Return (x, y) of the center of cell containing provided text 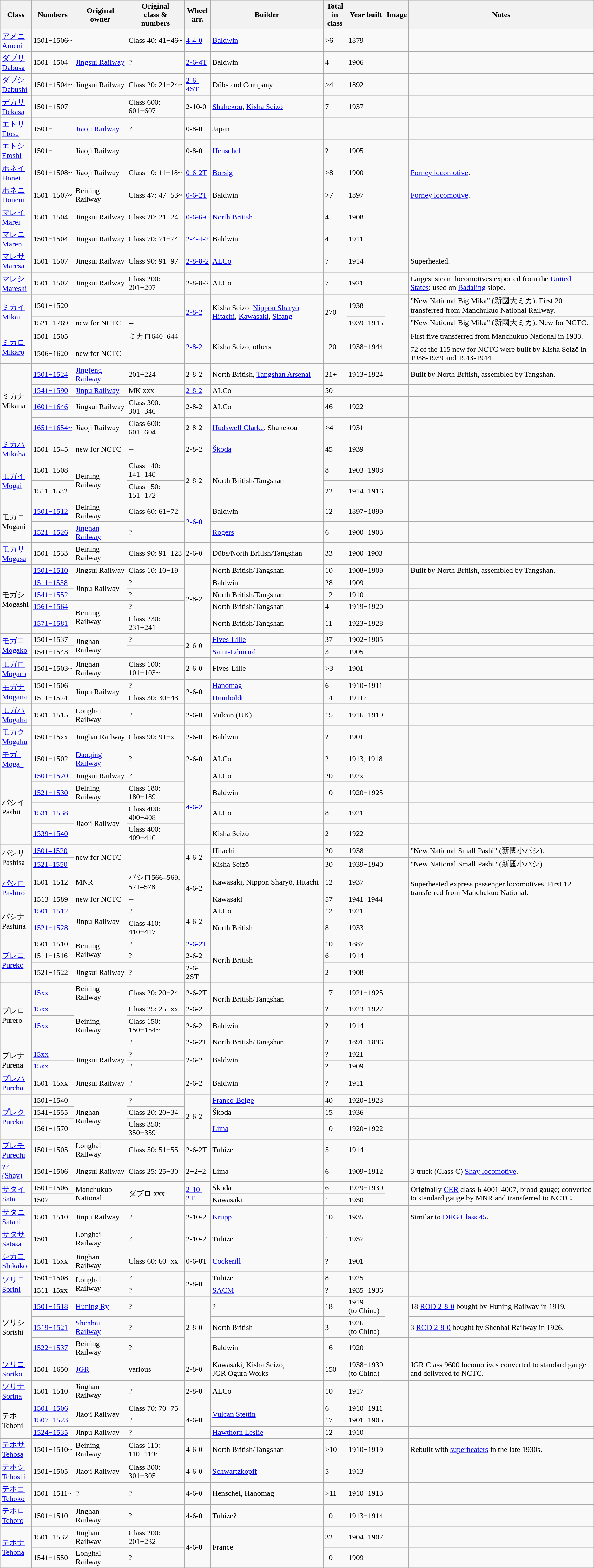
デカサDekasa (16, 107)
1651−1654~ (53, 428)
1909−1912 (366, 1172)
1911? (366, 698)
Class 150: 151−172 (155, 491)
1936 (366, 1112)
1501−1532 (53, 1537)
1541−1552 (53, 595)
1501−1507~ (53, 195)
1903−1908 (366, 470)
Class 600: 601−604 (155, 428)
Dübs/North British/Tangshan (267, 553)
Class 300: 301−346 (155, 407)
Kawasaki, Nippon Sharyō, Hitachi (267, 882)
1910−1913 (366, 1493)
16 (335, 1348)
1561−1570 (53, 1128)
0-6-6-0 (197, 217)
Class 50: 51−55 (155, 1150)
2-6-2ST (197, 972)
Kawasaki, Kisha Seizō, JGR Ogura Works (267, 1369)
Franco-Belge (267, 1100)
Manchukuo National (100, 1194)
45 (335, 449)
1501−1504~ (53, 85)
Class 400: 400−408 (155, 813)
モガイMogai (16, 480)
Originalclass & numbers (155, 15)
46 (335, 407)
Borsig (267, 173)
ソリコSoriko (16, 1369)
192x (366, 776)
Dübs and Company (267, 85)
ミカロMikaro (16, 347)
1541−1550 (53, 1558)
1539−1540 (53, 833)
1501 (53, 1239)
1519−1521 (53, 1327)
ミカハMikaha (16, 449)
1887 (366, 944)
1913, 1918 (366, 759)
パシロ566–569, 571–578 (155, 882)
1910−1919 (366, 1449)
Class 150: 150−154~ (155, 1026)
Henschel, Hanomag (267, 1493)
1507 (53, 1200)
Humboldt (267, 698)
1501−1524 (53, 374)
Class (16, 15)
Class 30: 30−43 (155, 698)
テホコTehoko (16, 1493)
モガコMogako (16, 645)
1920 (366, 1348)
1913 (366, 1472)
モガニMogani (16, 522)
1929−1930 (366, 1188)
パシナPashina (16, 922)
ソリナSorina (16, 1391)
Numbers (53, 15)
1897−1899 (366, 511)
SACM (267, 1290)
Rebuilt with superheaters in the late 1930s. (501, 1449)
Class 25: 25−30 (155, 1172)
1920−1922 (366, 1128)
1522−1537 (53, 1348)
マレニMareni (16, 239)
Shahekou, Kisha Seizō (267, 107)
1904−1907 (366, 1537)
Largest steam locomotives exported from the United States; used on Badaling slope. (501, 283)
サタニSatani (16, 1217)
Wheelarr. (197, 15)
サタサSatasa (16, 1239)
Class 10: 11−18~ (155, 173)
1921−1925 (366, 993)
>11 (335, 1493)
1501−1533 (53, 553)
Hudswell Clarke, Shahekou (267, 428)
1501−1545 (53, 449)
1892 (366, 85)
Class 350: 350−359 (155, 1128)
North British, Tangshan Arsenal (267, 374)
1501−1510~ (53, 1449)
Class 47: 47−53~ (155, 195)
1524−1535 (53, 1432)
1507−1523 (53, 1420)
50 (335, 390)
Original owner (100, 15)
1521−1769 (53, 323)
エトシEtoshi (16, 151)
Hawthorn Leslie (267, 1432)
Kisha Seizō, Nippon Sharyō, Hitachi, Kawasaki, Sifang (267, 312)
Vulcan (UK) (267, 715)
Henschel (267, 151)
Hanomag (267, 686)
>3 (335, 669)
1901−1905 (366, 1420)
2-10-2T (197, 1194)
>8 (335, 173)
プレナPurena (16, 1060)
モガシMogashi (16, 599)
パシロPashiro (16, 888)
モガクMogaku (16, 737)
150 (335, 1369)
1891−1896 (366, 1042)
72 of the 115 new for NCTC were built by Kisha Seizō in 1938-1939 and 1943-1944. (501, 353)
Huning Ry (100, 1307)
1923−1927 (366, 1009)
Class 20: 20−34 (155, 1112)
France (267, 1547)
1908−1909 (366, 571)
Class 70: 71−74 (155, 239)
ミカイMikai (16, 312)
"New National Big Mika" (新國大ミカ). First 20 transferred from Manchukuo National Railway. (501, 305)
Image (397, 15)
1900−1903 (366, 532)
MK xxx (155, 390)
モガナMogana (16, 692)
Class 25: 25−xx (155, 1009)
1501−1515 (53, 715)
1506−1620 (53, 353)
ホネイHonei (16, 173)
Class 10: 10−19 (155, 571)
1521−1528 (53, 927)
1938−1944 (366, 347)
1914−1916 (366, 491)
1513−1589 (53, 899)
2-6-4ST (197, 85)
1501−1650 (53, 1369)
1501−1518 (53, 1307)
Class 70: 70−75 (155, 1408)
マレイMarei (16, 217)
1935−1936 (366, 1290)
テホシTehoshi (16, 1472)
マレシMareshi (16, 283)
3-truck (Class C) Shay locomotive. (501, 1172)
マレサMaresa (16, 261)
モガハMogaha (16, 715)
Class 600: 601−607 (155, 107)
1900–1903 (366, 553)
1541−1555 (53, 1112)
57 (335, 899)
"New National Big Mika" (新國大ミカ). New for NCTC. (501, 323)
1541−1543 (53, 651)
1933 (366, 927)
モガロMogaro (16, 669)
1879 (366, 41)
1916−1919 (366, 715)
Notes (501, 15)
ダブシDabushi (16, 85)
11 (335, 623)
アメニAmeni (16, 41)
Class 20: 21−24~ (155, 85)
Class 230: 231−241 (155, 623)
テホニTehoni (16, 1420)
28 (335, 583)
1938−1939(to China) (366, 1369)
1926(to China) (366, 1327)
1939−1945 (366, 323)
モガ_Moga_ (16, 759)
1521–1550 (53, 865)
various (155, 1369)
Class 90: 91−x (155, 737)
201−224 (155, 374)
1935 (366, 1217)
Rogers (267, 532)
ミカロ640–644 (155, 337)
>10 (335, 1449)
37 (335, 639)
Class 20: 21−24 (155, 217)
Similar to DRG Class 45. (501, 1217)
1501−1511~ (53, 1493)
シカコShikako (16, 1261)
ソリニSorini (16, 1284)
22 (335, 491)
1919−1920 (366, 607)
ダブサDabusa (16, 62)
プレクPureku (16, 1116)
3 ROD 2-8-0 bought by Shenhai Railway in 1926. (501, 1327)
1511−1516 (53, 956)
Vulcan Stettin (267, 1414)
Class 300: 301−305 (155, 1472)
1939−1940 (366, 865)
18 ROD 2-8-0 bought by Huning Railway in 1919. (501, 1307)
Saint-Léonard (267, 651)
1931 (366, 428)
1601−1646 (53, 407)
18 (335, 1307)
1501−1540 (53, 1100)
1521−1522 (53, 972)
1925 (366, 1278)
Class 180: 180−189 (155, 792)
Schwartzkopff (267, 1472)
1939 (366, 449)
1541−1590 (53, 390)
テホナTehona (16, 1547)
Class 40: 41−46~ (155, 41)
Originally CER class Ь 4001-4007, broad gauge; converted to standard gauge by MNR and transferred to NCTC. (501, 1194)
Totalin class (335, 15)
1501−1537 (53, 639)
パシイPashii (16, 807)
1920−1925 (366, 792)
プレハPureha (16, 1083)
2+2+2 (197, 1172)
270 (335, 312)
Jinghai Railway (100, 737)
Daoqing Railway (100, 759)
ダブロ xxx (155, 1194)
14 (335, 698)
Class 90: 91−123 (155, 553)
120 (335, 347)
2-10-0 (197, 107)
2-6-4T (197, 62)
1913−1914 (366, 1516)
33 (335, 553)
MNR (100, 882)
パシサPashisa (16, 858)
>6 (335, 41)
1511−15xx (53, 1290)
1521−1526 (53, 532)
1561−1564 (53, 607)
プレロPurero (16, 1015)
40 (335, 1100)
Class 400: 409−410 (155, 833)
ミカナMikana (16, 401)
1930 (366, 1200)
30 (335, 865)
Kisha Seizō, others (267, 347)
32 (335, 1537)
1902−1905 (366, 639)
1941–1944 (366, 899)
1501−1503~ (53, 669)
1900 (366, 173)
1917 (366, 1391)
Tubize? (267, 1516)
1511−1532 (53, 491)
2-4-4-2 (197, 239)
モガサMogasa (16, 553)
Superheated. (501, 261)
Class 110: 110−119~ (155, 1449)
1501−1502 (53, 759)
Class 20: 20−24 (155, 993)
テホサTehosa (16, 1449)
ホネニHoneni (16, 195)
?? (Shay) (16, 1172)
プレチPurechi (16, 1150)
1501–1520 (53, 851)
1511−1524 (53, 698)
1501−1508~ (53, 173)
Japan (267, 129)
Class 60: 60−xx (155, 1261)
サタイSatai (16, 1194)
1521−1530 (53, 792)
1897 (366, 195)
1571−1581 (53, 623)
1906 (366, 62)
プレコPureko (16, 960)
JGR Class 9600 locomotives converted to standard gauge and delivered to NCTC. (501, 1369)
1923−1928 (366, 623)
Class 200: 201−207 (155, 283)
エトサEtosa (16, 129)
Krupp (267, 1217)
1920−1923 (366, 1100)
Builder (267, 15)
Class 100: 101−103~ (155, 669)
テホロTehoro (16, 1516)
First five transferred from Manchukuo National in 1938. (501, 337)
Year built (366, 15)
Class 200: 201−232 (155, 1537)
Shenhai Railway (100, 1327)
>7 (335, 195)
0-6-0T (197, 1261)
4-4-0 (197, 41)
21+ (335, 374)
Class 90: 91−97 (155, 261)
Cockerill (267, 1261)
JGR (100, 1369)
Superheated express passenger locomotives. First 12 transferred from Manchukuo National. (501, 888)
Hitachi (267, 851)
1511−1538 (53, 583)
Class 410: 410−417 (155, 927)
Jingfeng Railway (100, 374)
Class 140: 141−148 (155, 470)
Class 60: 61−72 (155, 511)
1913−1924 (366, 374)
1531−1538 (53, 813)
ソリシSorishi (16, 1327)
1919(to China) (366, 1307)
1501−1506~ (53, 41)
